Determine the [x, y] coordinate at the center of the cell enclosing the given text.  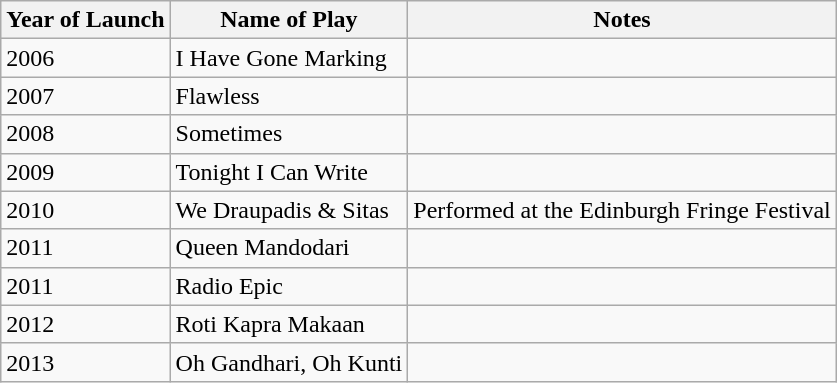
2006 [86, 58]
2008 [86, 134]
Year of Launch [86, 20]
Flawless [289, 96]
Tonight I Can Write [289, 172]
Performed at the Edinburgh Fringe Festival [622, 210]
2009 [86, 172]
Notes [622, 20]
I Have Gone Marking [289, 58]
Queen Mandodari [289, 248]
2007 [86, 96]
Oh Gandhari, Oh Kunti [289, 362]
2010 [86, 210]
2012 [86, 324]
Sometimes [289, 134]
2013 [86, 362]
Roti Kapra Makaan [289, 324]
We Draupadis & Sitas [289, 210]
Radio Epic [289, 286]
Name of Play [289, 20]
